Identify which cell holds the provided text, then report its [X, Y] central coordinate. 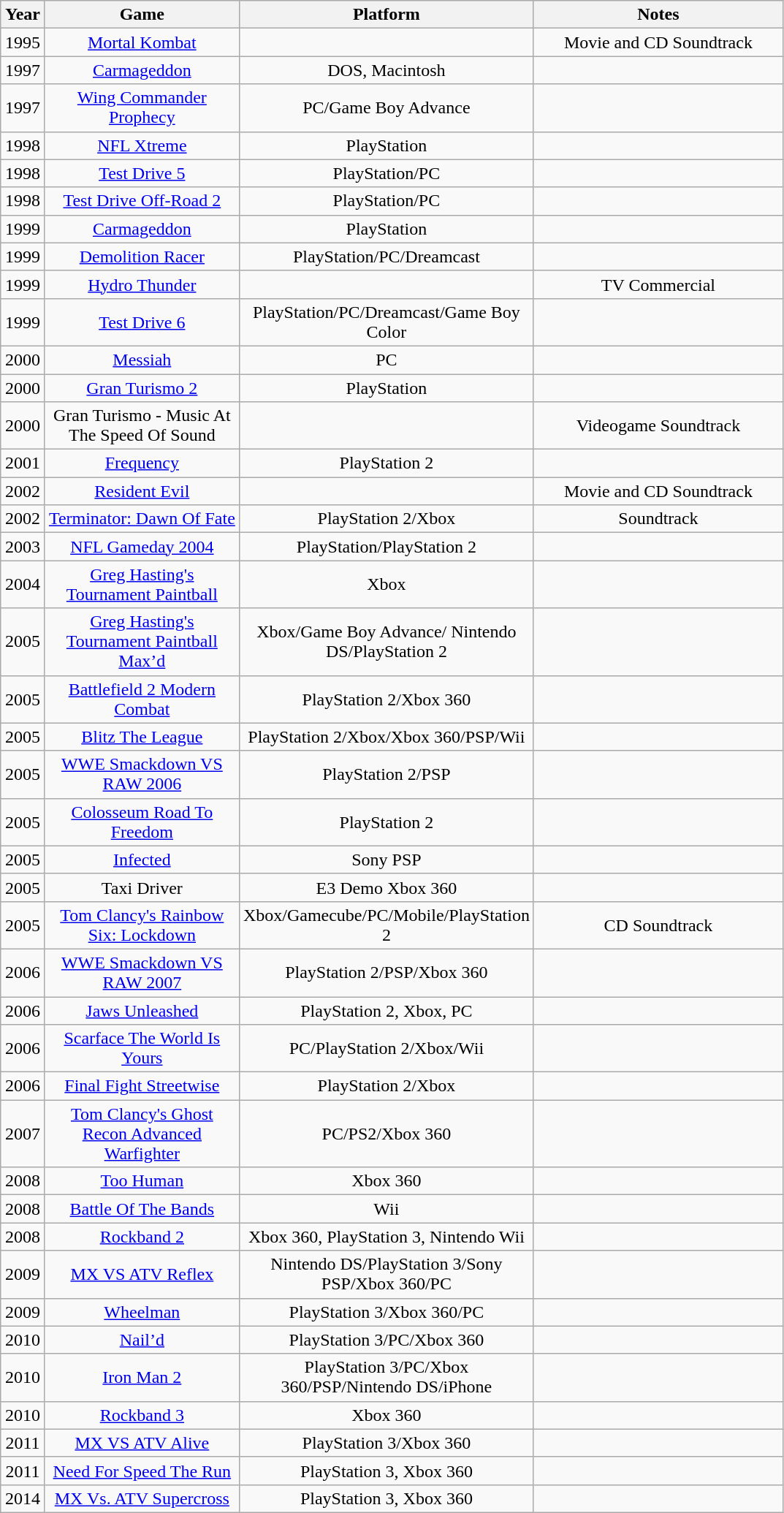
Soundtrack [658, 519]
Frequency [142, 463]
PC/PlayStation 2/Xbox/Wii [386, 1048]
Final Fight Streetwise [142, 1086]
Gran Turismo - Music At The Speed Of Sound [142, 425]
DOS, Macintosh [386, 70]
NFL Xtreme [142, 145]
Tom Clancy's Ghost Recon Advanced Warfighter [142, 1134]
PC/PS2/Xbox 360 [386, 1134]
Test Drive 5 [142, 173]
WWE Smackdown VS RAW 2006 [142, 775]
PlayStation 2, Xbox, PC [386, 1011]
Nail’d [142, 1340]
Battle Of The Bands [142, 1209]
Xbox [386, 585]
MX VS ATV Reflex [142, 1275]
TV Commercial [658, 284]
Jaws Unleashed [142, 1011]
Test Drive Off-Road 2 [142, 201]
Videogame Soundtrack [658, 425]
CD Soundtrack [658, 925]
Terminator: Dawn Of Fate [142, 519]
Resident Evil [142, 491]
Year [23, 15]
WWE Smackdown VS RAW 2007 [142, 972]
Platform [386, 15]
Colosseum Road To Freedom [142, 822]
PlayStation 2/Xbox 360 [386, 699]
Tom Clancy's Rainbow Six: Lockdown [142, 925]
Nintendo DS/PlayStation 3/Sony PSP/Xbox 360/PC [386, 1275]
Greg Hasting's Tournament Paintball [142, 585]
MX Vs. ATV Supercross [142, 1498]
Greg Hasting's Tournament Paintball Max’d [142, 642]
MX VS ATV Alive [142, 1443]
Infected [142, 860]
NFL Gameday 2004 [142, 547]
2007 [23, 1134]
PC [386, 360]
PlayStation/PC/Dreamcast/Game Boy Color [386, 322]
Gran Turismo 2 [142, 388]
Game [142, 15]
Messiah [142, 360]
PC/Game Boy Advance [386, 108]
PlayStation 2/PSP [386, 775]
PlayStation/PC/Dreamcast [386, 257]
Xbox/Game Boy Advance/ Nintendo DS/PlayStation 2 [386, 642]
Wii [386, 1209]
Blitz The League [142, 737]
PlayStation 2/Xbox/Xbox 360/PSP/Wii [386, 737]
2004 [23, 585]
2003 [23, 547]
Too Human [142, 1181]
Xbox 360, PlayStation 3, Nintendo Wii [386, 1237]
1995 [23, 42]
2014 [23, 1498]
Rockband 2 [142, 1237]
PlayStation 2/PSP/Xbox 360 [386, 972]
PlayStation 3/PC/Xbox 360/PSP/Nintendo DS/iPhone [386, 1377]
Scarface The World Is Yours [142, 1048]
Iron Man 2 [142, 1377]
Sony PSP [386, 860]
PlayStation 3/Xbox 360 [386, 1443]
Test Drive 6 [142, 322]
Wheelman [142, 1312]
Rockband 3 [142, 1415]
Wing Commander Prophecy [142, 108]
PlayStation/PlayStation 2 [386, 547]
Battlefield 2 Modern Combat [142, 699]
Need For Speed The Run [142, 1471]
E3 Demo Xbox 360 [386, 887]
PlayStation 3/Xbox 360/PC [386, 1312]
Notes [658, 15]
Hydro Thunder [142, 284]
PlayStation 3/PC/Xbox 360 [386, 1340]
Demolition Racer [142, 257]
2001 [23, 463]
Xbox/Gamecube/PC/Mobile/PlayStation 2 [386, 925]
Taxi Driver [142, 887]
Mortal Kombat [142, 42]
